Output the (x, y) coordinate of the center of the cell containing the given text.  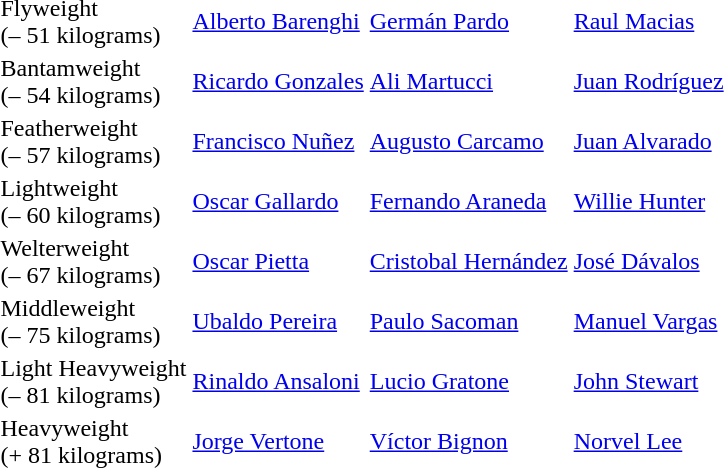
Ali Martucci (468, 82)
Oscar Pietta (278, 262)
Augusto Carcamo (468, 142)
Ubaldo Pereira (278, 322)
Rinaldo Ansaloni (278, 382)
Fernando Araneda (468, 202)
Ricardo Gonzales (278, 82)
Oscar Gallardo (278, 202)
Cristobal Hernández (468, 262)
Francisco Nuñez (278, 142)
Lucio Gratone (468, 382)
Paulo Sacoman (468, 322)
